Output the (x, y) coordinate of the center of the cell containing the given text.  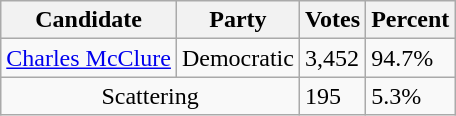
Candidate (89, 20)
Percent (410, 20)
94.7% (410, 58)
Votes (332, 20)
195 (332, 96)
5.3% (410, 96)
Scattering (150, 96)
Party (238, 20)
Charles McClure (89, 58)
3,452 (332, 58)
Democratic (238, 58)
